Provide the [X, Y] coordinate of the cell's center where the given text is located.  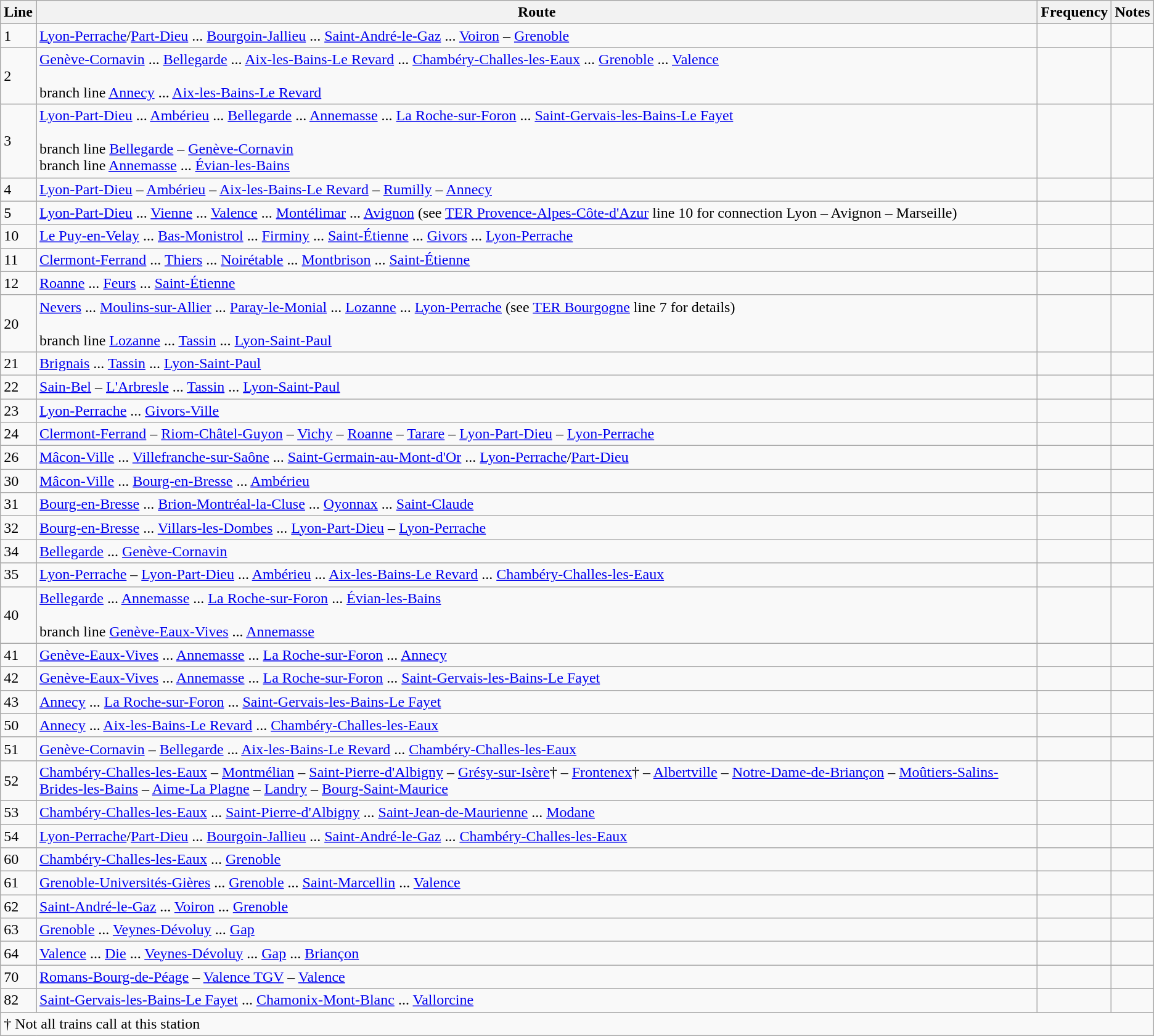
22 [18, 387]
40 [18, 615]
11 [18, 260]
Chambéry-Challes-les-Eaux ... Saint-Pierre-d'Albigny ... Saint-Jean-de-Maurienne ... Modane [536, 812]
Brignais ... Tassin ... Lyon-Saint-Paul [536, 363]
Annecy ... La Roche-sur-Foron ... Saint-Gervais-les-Bains-Le Fayet [536, 702]
Valence ... Die ... Veynes-Dévoluy ... Gap ... Briançon [536, 953]
61 [18, 883]
Genève-Eaux-Vives ... Annemasse ... La Roche-sur-Foron ... Saint-Gervais-les-Bains-Le Fayet [536, 678]
Mâcon-Ville ... Villefranche-sur-Saône ... Saint-Germain-au-Mont-d'Or ... Lyon-Perrache/Part-Dieu [536, 458]
53 [18, 812]
41 [18, 655]
† Not all trains call at this station [577, 1024]
12 [18, 283]
Lyon-Perrache – Lyon-Part-Dieu ... Ambérieu ... Aix-les-Bains-Le Revard ... Chambéry-Challes-les-Eaux [536, 575]
Bellegarde ... Genève-Cornavin [536, 551]
Genève-Cornavin – Bellegarde ... Aix-les-Bains-Le Revard ... Chambéry-Challes-les-Eaux [536, 749]
Bellegarde ... Annemasse ... La Roche-sur-Foron ... Évian-les-Bainsbranch line Genève-Eaux-Vives ... Annemasse [536, 615]
Annecy ... Aix-les-Bains-Le Revard ... Chambéry-Challes-les-Eaux [536, 725]
30 [18, 481]
20 [18, 323]
2 [18, 76]
63 [18, 930]
35 [18, 575]
Line [18, 12]
5 [18, 213]
Grenoble-Universités-Gières ... Grenoble ... Saint-Marcellin ... Valence [536, 883]
Bourg-en-Bresse ... Brion-Montréal-la-Cluse ... Oyonnax ... Saint-Claude [536, 504]
70 [18, 977]
60 [18, 860]
50 [18, 725]
64 [18, 953]
21 [18, 363]
Frequency [1074, 12]
32 [18, 528]
Saint-Gervais-les-Bains-Le Fayet ... Chamonix-Mont-Blanc ... Vallorcine [536, 1000]
1 [18, 36]
42 [18, 678]
Lyon-Part-Dieu – Ambérieu – Aix-les-Bains-Le Revard – Rumilly – Annecy [536, 189]
Le Puy-en-Velay ... Bas-Monistrol ... Firminy ... Saint-Étienne ... Givors ... Lyon-Perrache [536, 236]
Sain-Bel – L'Arbresle ... Tassin ... Lyon-Saint-Paul [536, 387]
Clermont-Ferrand – Riom-Châtel-Guyon – Vichy – Roanne – Tarare – Lyon-Part-Dieu – Lyon-Perrache [536, 434]
Chambéry-Challes-les-Eaux ... Grenoble [536, 860]
Genève-Eaux-Vives ... Annemasse ... La Roche-sur-Foron ... Annecy [536, 655]
Lyon-Perrache ... Givors-Ville [536, 410]
10 [18, 236]
Grenoble ... Veynes-Dévoluy ... Gap [536, 930]
51 [18, 749]
Clermont-Ferrand ... Thiers ... Noirétable ... Montbrison ... Saint-Étienne [536, 260]
52 [18, 781]
24 [18, 434]
Romans-Bourg-de-Péage – Valence TGV – Valence [536, 977]
82 [18, 1000]
4 [18, 189]
Lyon-Perrache/Part-Dieu ... Bourgoin-Jallieu ... Saint-André-le-Gaz ... Voiron – Grenoble [536, 36]
Bourg-en-Bresse ... Villars-les-Dombes ... Lyon-Part-Dieu – Lyon-Perrache [536, 528]
Saint-André-le-Gaz ... Voiron ... Grenoble [536, 906]
34 [18, 551]
43 [18, 702]
26 [18, 458]
31 [18, 504]
Mâcon-Ville ... Bourg-en-Bresse ... Ambérieu [536, 481]
Notes [1132, 12]
Lyon-Perrache/Part-Dieu ... Bourgoin-Jallieu ... Saint-André-le-Gaz ... Chambéry-Challes-les-Eaux [536, 836]
54 [18, 836]
3 [18, 141]
23 [18, 410]
62 [18, 906]
Route [536, 12]
Roanne ... Feurs ... Saint-Étienne [536, 283]
